Pinpoint the cell where the given text exists, returning its [x, y] midpoint coordinate. 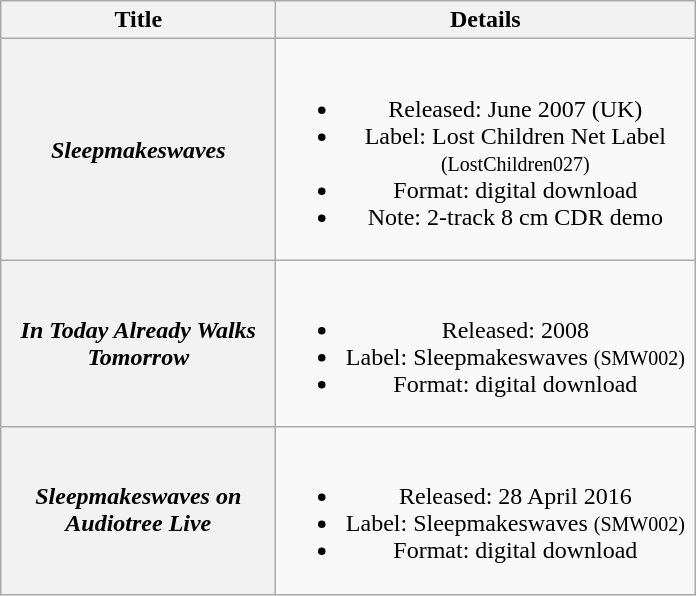
Released: June 2007 (UK)Label: Lost Children Net Label (LostChildren027)Format: digital downloadNote: 2-track 8 cm CDR demo [486, 150]
In Today Already Walks Tomorrow [138, 344]
Details [486, 20]
Sleepmakeswaves [138, 150]
Released: 2008Label: Sleepmakeswaves (SMW002)Format: digital download [486, 344]
Released: 28 April 2016Label: Sleepmakeswaves (SMW002)Format: digital download [486, 510]
Sleepmakeswaves on Audiotree Live [138, 510]
Title [138, 20]
